Provide the [X, Y] coordinate of the cell's center where the given text is located.  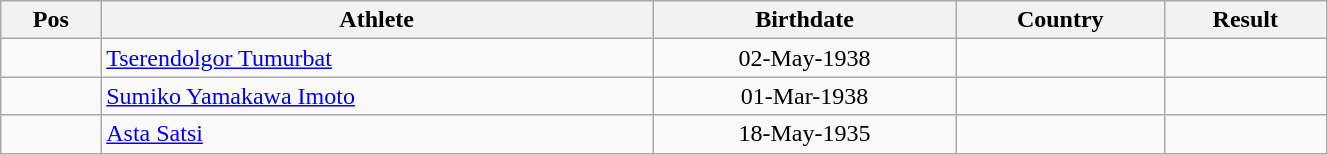
Result [1245, 20]
Pos [51, 20]
Birthdate [805, 20]
18-May-1935 [805, 134]
Tserendolgor Tumurbat [377, 58]
Asta Satsi [377, 134]
01-Mar-1938 [805, 96]
Athlete [377, 20]
02-May-1938 [805, 58]
Sumiko Yamakawa Imoto [377, 96]
Country [1060, 20]
